From the cell containing the given text, extract its center point as [X, Y] coordinate. 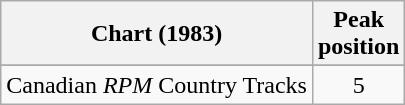
Peakposition [358, 34]
5 [358, 85]
Canadian RPM Country Tracks [157, 85]
Chart (1983) [157, 34]
